Scan for the cell matching the given text and deliver its (x, y) coordinate at center. 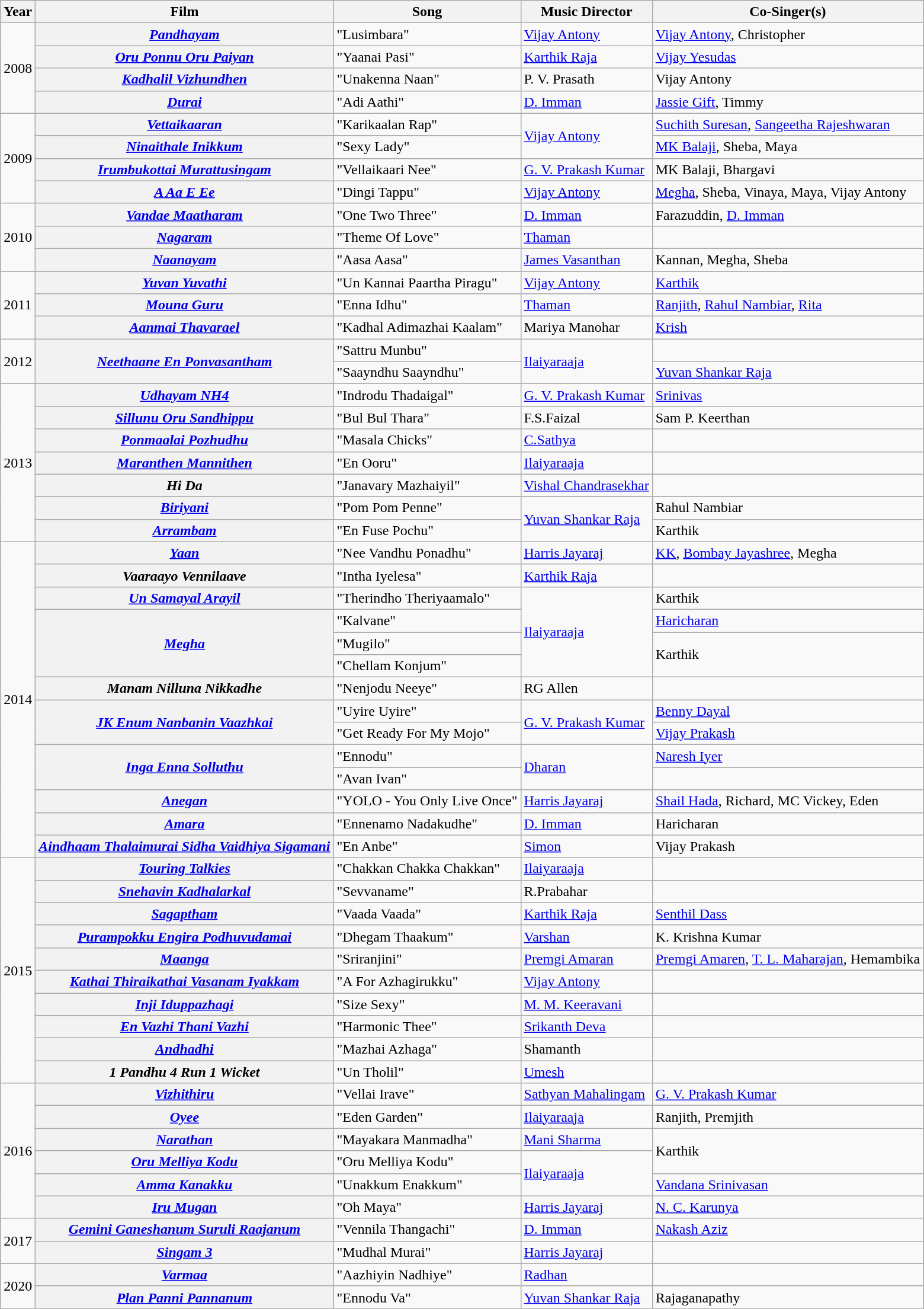
James Vasanthan (586, 260)
2013 (18, 463)
"Un Tholil" (427, 1072)
"Unakenna Naan" (427, 79)
"Chakkan Chakka Chakkan" (427, 869)
Narathan (185, 1140)
Vizhithiru (185, 1094)
Naresh Iyer (788, 756)
"Saayndhu Saayndhu" (427, 373)
Yuvan Yuvathi (185, 283)
Naanayam (185, 260)
Kathai Thiraikathai Vasanam Iyakkam (185, 981)
Premgi Amaren, T. L. Maharajan, Hemambika (788, 959)
"Sriranjini" (427, 959)
Year (18, 12)
"Avan Ivan" (427, 779)
Ponmaalai Pozhudhu (185, 440)
Vijay Antony, Christopher (788, 34)
Srikanth Deva (586, 1027)
"Intha Iyelesa" (427, 575)
Vishal Chandrasekhar (586, 485)
"Masala Chicks" (427, 440)
2010 (18, 237)
Oru Ponnu Oru Paiyan (185, 57)
2014 (18, 699)
Gemini Ganeshanum Suruli Raajanum (185, 1230)
"Sevvaname" (427, 891)
"Unakkum Enakkum" (427, 1185)
Dharan (586, 767)
Aanmai Thavarael (185, 328)
2009 (18, 158)
JK Enum Nanbanin Vaazhkai (185, 722)
"Ennenamo Nadakudhe" (427, 824)
"Un Kannai Paartha Piragu" (427, 283)
"Enna Idhu" (427, 305)
2017 (18, 1241)
"Aasa Aasa" (427, 260)
Pandhayam (185, 34)
Megha, Sheba, Vinaya, Maya, Vijay Antony (788, 192)
Sillunu Oru Sandhippu (185, 418)
Shail Hada, Richard, MC Vickey, Eden (788, 801)
2011 (18, 305)
K. Krishna Kumar (788, 936)
Ranjith, Rahul Nambiar, Rita (788, 305)
Varmaa (185, 1275)
Mariya Manohar (586, 328)
"Mayakara Manmadha" (427, 1140)
RG Allen (586, 689)
Amma Kanakku (185, 1185)
"Ennodu" (427, 756)
Benny Dayal (788, 711)
Co-Singer(s) (788, 12)
Radhan (586, 1275)
Ranjith, Premjith (788, 1117)
"Nee Vandhu Ponadhu" (427, 553)
Oru Melliya Kodu (185, 1162)
Maranthen Mannithen (185, 463)
Snehavin Kadhalarkal (185, 891)
2015 (18, 971)
Srinivas (788, 395)
Un Samayal Arayil (185, 598)
Mani Sharma (586, 1140)
Senthil Dass (788, 914)
Andhadhi (185, 1049)
"Vennila Thangachi" (427, 1230)
MK Balaji, Bhargavi (788, 169)
"Janavary Mazhaiyil" (427, 485)
Oyee (185, 1117)
"Nenjodu Neeye" (427, 689)
Durai (185, 102)
"Dingi Tappu" (427, 192)
"Lusimbara" (427, 34)
Krish (788, 328)
En Vazhi Thani Vazhi (185, 1027)
"Oh Maya" (427, 1207)
"Mugilo" (427, 643)
"Dhegam Thaakum" (427, 936)
Arrambam (185, 530)
"Theme Of Love" (427, 237)
"En Anbe" (427, 846)
"Aazhiyin Nadhiye" (427, 1275)
R.Prabahar (586, 891)
Maanga (185, 959)
"Ennodu Va" (427, 1297)
Neethaane En Ponvasantham (185, 361)
"Size Sexy" (427, 1004)
Plan Panni Pannanum (185, 1297)
"Kadhal Adimazhai Kaalam" (427, 328)
"En Ooru" (427, 463)
Udhayam NH4 (185, 395)
Nakash Aziz (788, 1230)
Inga Enna Solluthu (185, 767)
"One Two Three" (427, 215)
"Yaanai Pasi" (427, 57)
"Chellam Konjum" (427, 666)
Purampokku Engira Podhuvudamai (185, 936)
"Get Ready For My Mojo" (427, 734)
Aindhaam Thalaimurai Sidha Vaidhiya Sigamani (185, 846)
Jassie Gift, Timmy (788, 102)
"Sattru Munbu" (427, 350)
Inji Iduppazhagi (185, 1004)
Rajaganapathy (788, 1297)
Touring Talkies (185, 869)
Ninaithale Inikkum (185, 147)
"En Fuse Pochu" (427, 530)
Iru Mugan (185, 1207)
Biriyani (185, 508)
Shamanth (586, 1049)
Vandae Maatharam (185, 215)
1 Pandhu 4 Run 1 Wicket (185, 1072)
Umesh (586, 1072)
P. V. Prasath (586, 79)
Farazuddin, D. Imman (788, 215)
Mouna Guru (185, 305)
Simon (586, 846)
A Aa E Ee (185, 192)
"Harmonic Thee" (427, 1027)
Vaaraayo Vennilaave (185, 575)
MK Balaji, Sheba, Maya (788, 147)
"Bul Bul Thara" (427, 418)
Irumbukottai Murattusingam (185, 169)
Manam Nilluna Nikkadhe (185, 689)
Rahul Nambiar (788, 508)
"A For Azhagirukku" (427, 981)
"Karikaalan Rap" (427, 124)
Hi Da (185, 485)
"Sexy Lady" (427, 147)
C.Sathya (586, 440)
Kadhalil Vizhundhen (185, 79)
N. C. Karunya (788, 1207)
"YOLO - You Only Live Once" (427, 801)
Sagaptham (185, 914)
"Therindho Theriyaamalo" (427, 598)
"Oru Melliya Kodu" (427, 1162)
Film (185, 12)
Suchith Suresan, Sangeetha Rajeshwaran (788, 124)
"Adi Aathi" (427, 102)
"Eden Garden" (427, 1117)
"Mazhai Azhaga" (427, 1049)
2016 (18, 1151)
2012 (18, 361)
Amara (185, 824)
"Pom Pom Penne" (427, 508)
Vettaikaaran (185, 124)
F.S.Faizal (586, 418)
"Vellaikaari Nee" (427, 169)
M. M. Keeravani (586, 1004)
Music Director (586, 12)
Sathyan Mahalingam (586, 1094)
"Mudhal Murai" (427, 1252)
Sam P. Keerthan (788, 418)
Premgi Amaran (586, 959)
Yaan (185, 553)
Kannan, Megha, Sheba (788, 260)
Song (427, 12)
Nagaram (185, 237)
"Indrodu Thadaigal" (427, 395)
Megha (185, 643)
KK, Bombay Jayashree, Megha (788, 553)
Vandana Srinivasan (788, 1185)
"Kalvane" (427, 620)
"Vaada Vaada" (427, 914)
"Uyire Uyire" (427, 711)
2020 (18, 1286)
2008 (18, 68)
Varshan (586, 936)
"Vellai Irave" (427, 1094)
Vijay Yesudas (788, 57)
Singam 3 (185, 1252)
Anegan (185, 801)
